Find where the given text appears and provide that cell's center as (X, Y) coordinate. 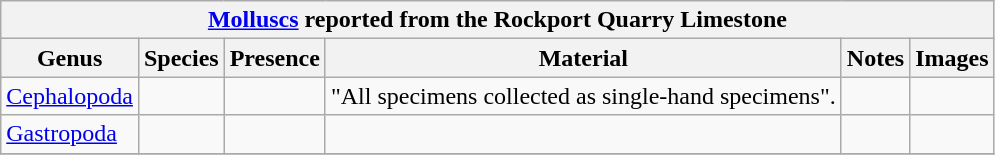
Material (583, 58)
"All specimens collected as single-hand specimens". (583, 96)
Presence (274, 58)
Cephalopoda (70, 96)
Genus (70, 58)
Molluscs reported from the Rockport Quarry Limestone (498, 20)
Gastropoda (70, 134)
Notes (875, 58)
Images (952, 58)
Species (181, 58)
